Search for the cell housing the specified text and yield its [x, y] center coordinate. 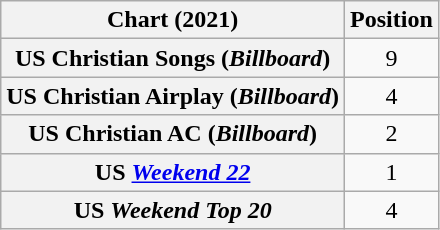
1 [392, 172]
US Christian Airplay (Billboard) [173, 96]
US Christian Songs (Billboard) [173, 58]
Position [392, 20]
US Weekend 22 [173, 172]
2 [392, 134]
Chart (2021) [173, 20]
US Weekend Top 20 [173, 210]
US Christian AC (Billboard) [173, 134]
9 [392, 58]
